From the cell containing the given text, extract its center point as (X, Y) coordinate. 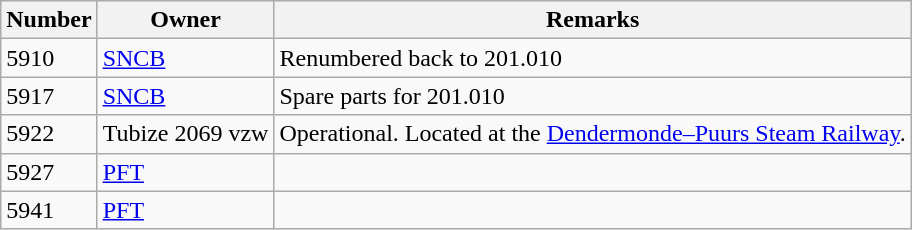
5927 (49, 172)
Remarks (592, 20)
Number (49, 20)
Operational. Located at the Dendermonde–Puurs Steam Railway. (592, 134)
Spare parts for 201.010 (592, 96)
5917 (49, 96)
Owner (186, 20)
Tubize 2069 vzw (186, 134)
Renumbered back to 201.010 (592, 58)
5910 (49, 58)
5922 (49, 134)
5941 (49, 210)
